Output the (X, Y) coordinate of the center of the cell containing the given text.  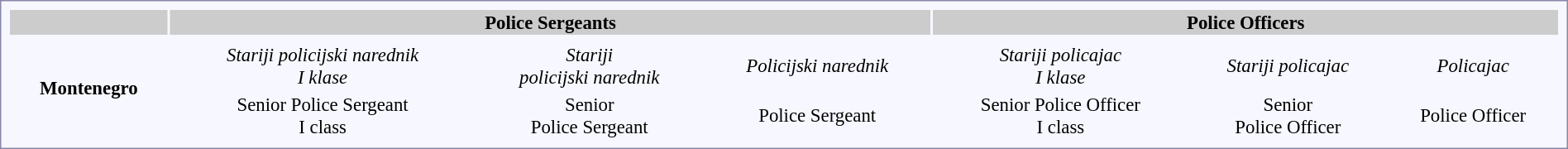
Policajac (1473, 66)
Senior Police SergeantI class (323, 116)
Police Sergeant (817, 116)
Stariji policijski narednikI klase (323, 66)
Montenegro (89, 88)
SeniorPolice Officer (1288, 116)
Police Officer (1473, 116)
Police Officers (1245, 22)
Stariji policajacI klase (1060, 66)
Senior Police OfficerI class (1060, 116)
Starijipolicijski narednik (590, 66)
Stariji policajac (1288, 66)
Police Sergeants (551, 22)
Policijski narednik (817, 66)
SeniorPolice Sergeant (590, 116)
